Capture the cell that displays the provided text and extract its (x, y) central coordinate. 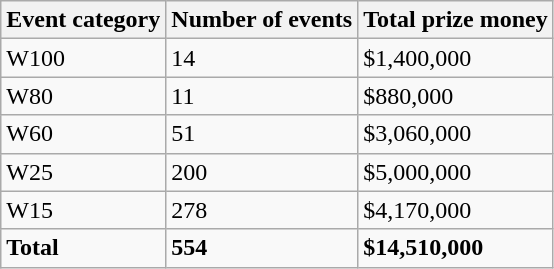
$880,000 (456, 96)
W15 (84, 210)
Total (84, 248)
W60 (84, 134)
11 (262, 96)
$5,000,000 (456, 172)
$14,510,000 (456, 248)
554 (262, 248)
51 (262, 134)
$4,170,000 (456, 210)
Number of events (262, 20)
$3,060,000 (456, 134)
$1,400,000 (456, 58)
200 (262, 172)
14 (262, 58)
278 (262, 210)
Event category (84, 20)
W25 (84, 172)
W80 (84, 96)
Total prize money (456, 20)
W100 (84, 58)
